Extract the (X, Y) coordinate from the center of the cell holding the provided text.  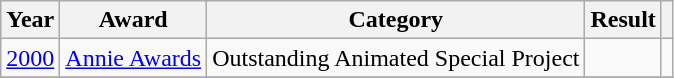
Result (623, 20)
Year (30, 20)
Award (134, 20)
2000 (30, 58)
Category (396, 20)
Annie Awards (134, 58)
Outstanding Animated Special Project (396, 58)
